Pinpoint the cell where the given text exists, returning its (X, Y) midpoint coordinate. 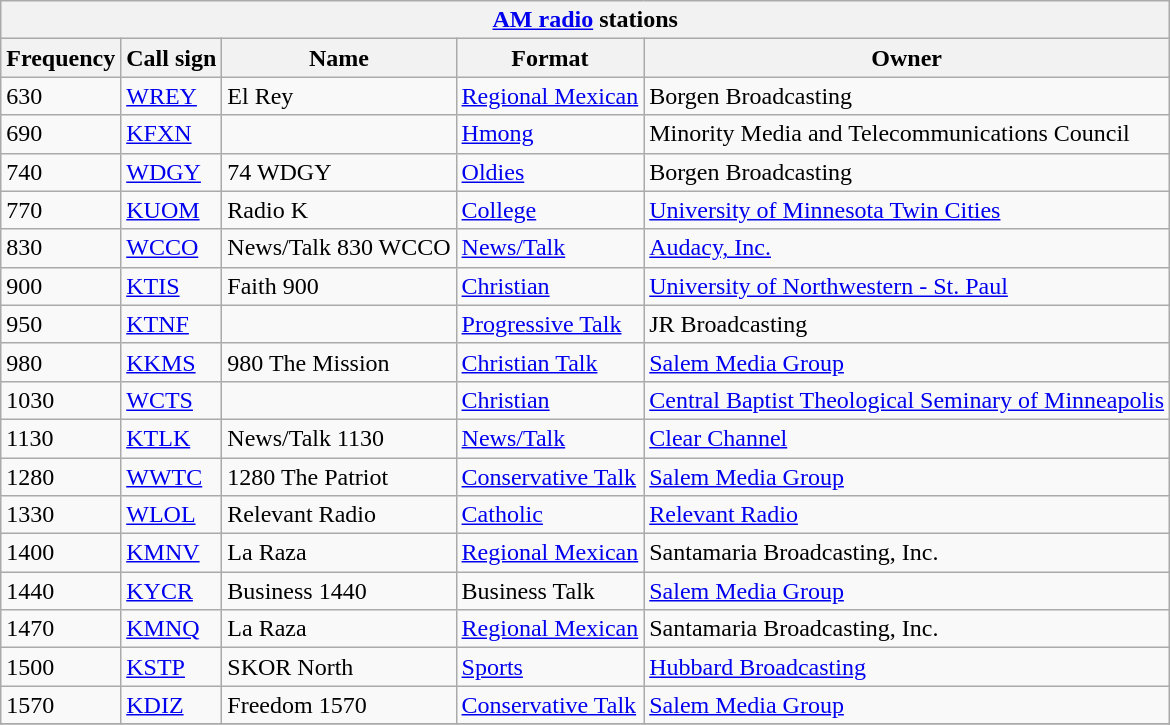
AM radio stations (586, 20)
KTNF (172, 324)
KKMS (172, 362)
KDIZ (172, 705)
830 (61, 248)
KYCR (172, 591)
KTIS (172, 286)
Audacy, Inc. (907, 248)
KFXN (172, 134)
KMNQ (172, 629)
KMNV (172, 553)
University of Minnesota Twin Cities (907, 210)
770 (61, 210)
1440 (61, 591)
KSTP (172, 667)
Business 1440 (339, 591)
Format (550, 58)
Clear Channel (907, 438)
Faith 900 (339, 286)
College (550, 210)
WLOL (172, 515)
1570 (61, 705)
740 (61, 172)
WCTS (172, 400)
Hubbard Broadcasting (907, 667)
1030 (61, 400)
1280 (61, 477)
Owner (907, 58)
Sports (550, 667)
1500 (61, 667)
Hmong (550, 134)
950 (61, 324)
690 (61, 134)
Radio K (339, 210)
Central Baptist Theological Seminary of Minneapolis (907, 400)
1400 (61, 553)
980 (61, 362)
980 The Mission (339, 362)
1280 The Patriot (339, 477)
Catholic (550, 515)
News/Talk 1130 (339, 438)
Name (339, 58)
El Rey (339, 96)
KUOM (172, 210)
Christian Talk (550, 362)
SKOR North (339, 667)
JR Broadcasting (907, 324)
1130 (61, 438)
News/Talk 830 WCCO (339, 248)
74 WDGY (339, 172)
Frequency (61, 58)
1330 (61, 515)
Oldies (550, 172)
WCCO (172, 248)
University of Northwestern - St. Paul (907, 286)
WDGY (172, 172)
Progressive Talk (550, 324)
Business Talk (550, 591)
1470 (61, 629)
KTLK (172, 438)
Freedom 1570 (339, 705)
WREY (172, 96)
Minority Media and Telecommunications Council (907, 134)
900 (61, 286)
WWTC (172, 477)
630 (61, 96)
Call sign (172, 58)
